Determine the (X, Y) coordinate at the center of the cell enclosing the given text.  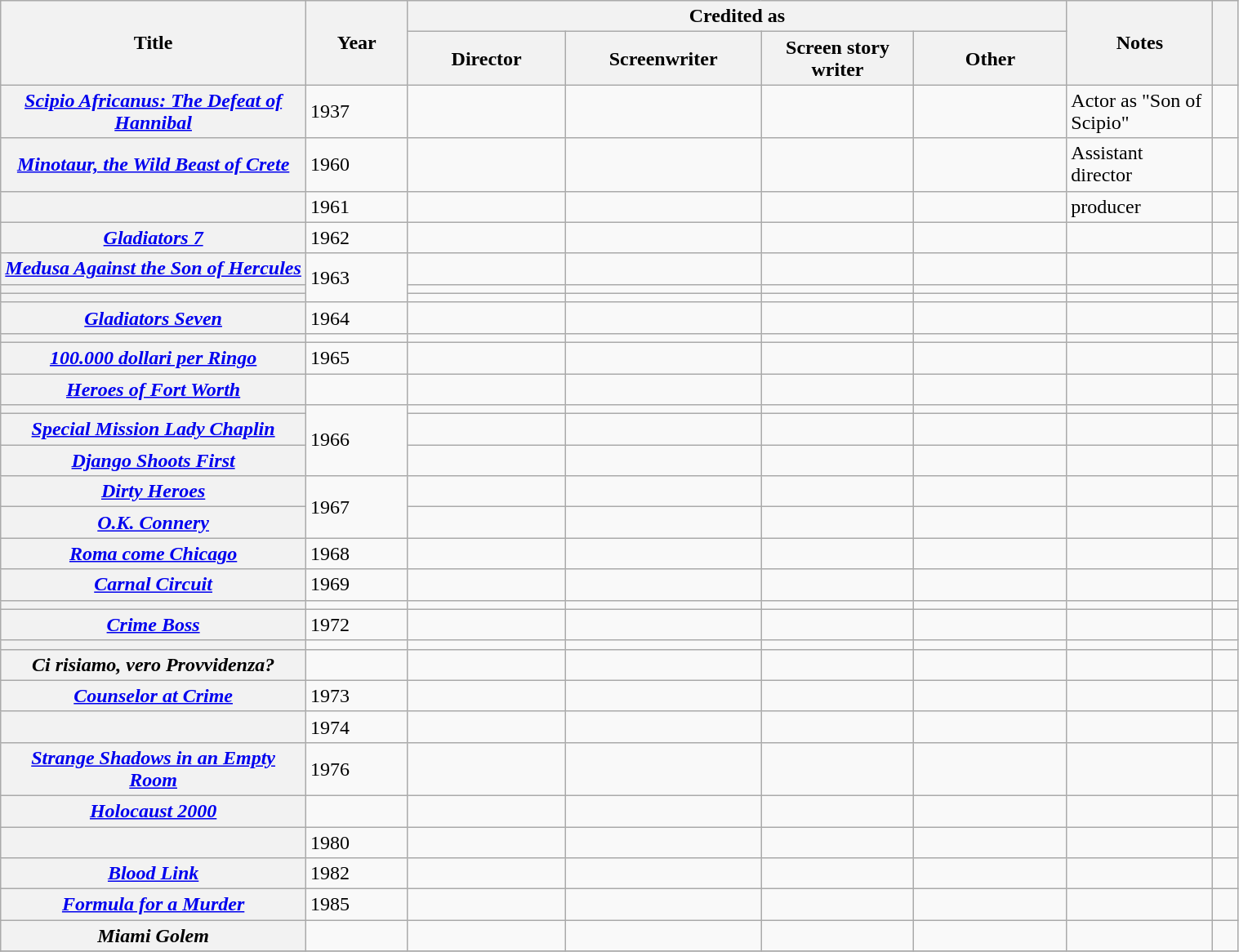
1969 (356, 585)
1985 (356, 905)
1962 (356, 238)
Counselor at Crime (154, 696)
Miami Golem (154, 936)
Title (154, 42)
Notes (1140, 42)
1965 (356, 358)
1937 (356, 111)
Formula for a Murder (154, 905)
Carnal Circuit (154, 585)
1976 (356, 769)
Screenwriter (663, 59)
1972 (356, 625)
Medusa Against the Son of Hercules (154, 269)
Gladiators Seven (154, 318)
producer (1140, 207)
Credited as (737, 16)
1973 (356, 696)
Scipio Africanus: The Defeat of Hannibal (154, 111)
Year (356, 42)
O.K. Connery (154, 523)
Screen story writer (838, 59)
Gladiators 7 (154, 238)
Django Shoots First (154, 460)
Crime Boss (154, 625)
Minotaur, the Wild Beast of Crete (154, 165)
Blood Link (154, 874)
Dirty Heroes (154, 492)
Ci risiamo, vero Provvidenza? (154, 665)
Actor as "Son of Scipio" (1140, 111)
1968 (356, 554)
Other (990, 59)
100.000 dollari per Ringo (154, 358)
1964 (356, 318)
1961 (356, 207)
1974 (356, 727)
Assistant director (1140, 165)
1963 (356, 278)
Roma come Chicago (154, 554)
1982 (356, 874)
Special Mission Lady Chaplin (154, 429)
Strange Shadows in an Empty Room (154, 769)
Heroes of Fort Worth (154, 389)
Holocaust 2000 (154, 811)
1967 (356, 507)
Director (487, 59)
1980 (356, 842)
1960 (356, 165)
1966 (356, 441)
